Return [x, y] of the center of cell containing provided text 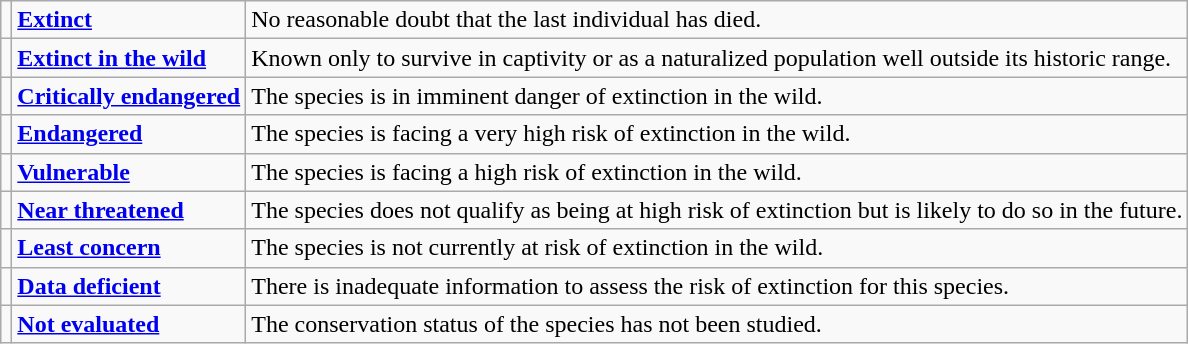
The conservation status of the species has not been studied. [717, 324]
Endangered [129, 134]
Extinct [129, 20]
There is inadequate information to assess the risk of extinction for this species. [717, 286]
Extinct in the wild [129, 58]
Known only to survive in captivity or as a naturalized population well outside its historic range. [717, 58]
No reasonable doubt that the last individual has died. [717, 20]
The species is in imminent danger of extinction in the wild. [717, 96]
The species is facing a very high risk of extinction in the wild. [717, 134]
Least concern [129, 248]
Data deficient [129, 286]
Critically endangered [129, 96]
Near threatened [129, 210]
The species is facing a high risk of extinction in the wild. [717, 172]
The species does not qualify as being at high risk of extinction but is likely to do so in the future. [717, 210]
Vulnerable [129, 172]
Not evaluated [129, 324]
The species is not currently at risk of extinction in the wild. [717, 248]
